Return the [x, y] coordinate for the center point of the cell that contains the specified text.  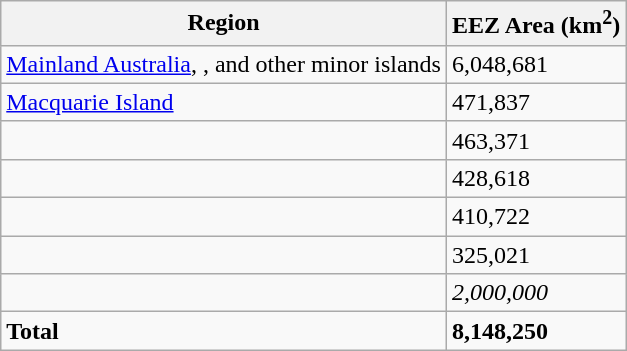
428,618 [536, 178]
463,371 [536, 140]
8,148,250 [536, 331]
2,000,000 [536, 293]
Total [224, 331]
EEZ Area (km2) [536, 24]
Region [224, 24]
410,722 [536, 217]
6,048,681 [536, 64]
471,837 [536, 102]
325,021 [536, 255]
Macquarie Island [224, 102]
Mainland Australia, , and other minor islands [224, 64]
